Pinpoint the cell where the given text exists, returning its [x, y] midpoint coordinate. 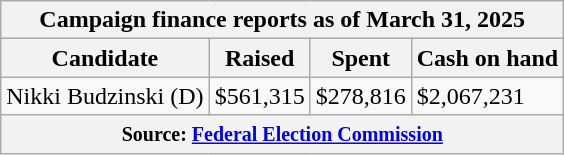
Candidate [105, 58]
$2,067,231 [487, 96]
Cash on hand [487, 58]
Spent [360, 58]
Raised [260, 58]
Campaign finance reports as of March 31, 2025 [282, 20]
Source: Federal Election Commission [282, 134]
Nikki Budzinski (D) [105, 96]
$278,816 [360, 96]
$561,315 [260, 96]
